Extract the [X, Y] coordinate from the center of the cell holding the provided text.  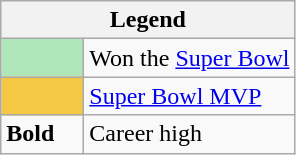
Legend [148, 20]
Career high [190, 134]
Bold [42, 134]
Super Bowl MVP [190, 96]
Won the Super Bowl [190, 58]
